Determine the [x, y] coordinate at the center of the cell enclosing the given text.  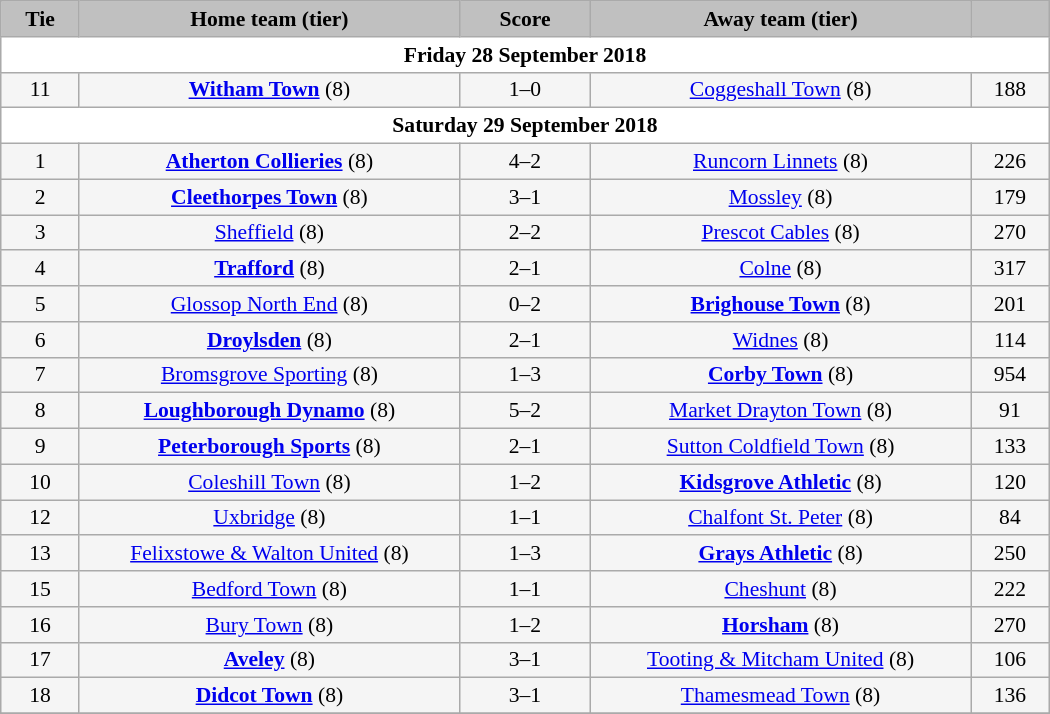
Brighouse Town (8) [781, 304]
18 [40, 696]
5 [40, 304]
179 [1010, 197]
317 [1010, 269]
Score [524, 19]
8 [40, 411]
Coggeshall Town (8) [781, 90]
Bedford Town (8) [269, 589]
12 [40, 518]
Saturday 29 September 2018 [525, 126]
Friday 28 September 2018 [525, 55]
Atherton Collieries (8) [269, 162]
Runcorn Linnets (8) [781, 162]
226 [1010, 162]
Widnes (8) [781, 340]
Peterborough Sports (8) [269, 447]
954 [1010, 375]
120 [1010, 482]
Coleshill Town (8) [269, 482]
1 [40, 162]
133 [1010, 447]
4 [40, 269]
Aveley (8) [269, 660]
4–2 [524, 162]
Home team (tier) [269, 19]
Kidsgrove Athletic (8) [781, 482]
9 [40, 447]
Loughborough Dynamo (8) [269, 411]
Corby Town (8) [781, 375]
16 [40, 625]
3 [40, 233]
Horsham (8) [781, 625]
84 [1010, 518]
Away team (tier) [781, 19]
Cleethorpes Town (8) [269, 197]
188 [1010, 90]
15 [40, 589]
2 [40, 197]
222 [1010, 589]
Prescot Cables (8) [781, 233]
Witham Town (8) [269, 90]
10 [40, 482]
Felixstowe & Walton United (8) [269, 554]
Droylsden (8) [269, 340]
114 [1010, 340]
Trafford (8) [269, 269]
Bury Town (8) [269, 625]
Chalfont St. Peter (8) [781, 518]
13 [40, 554]
106 [1010, 660]
Grays Athletic (8) [781, 554]
1–0 [524, 90]
Tooting & Mitcham United (8) [781, 660]
Market Drayton Town (8) [781, 411]
2–2 [524, 233]
250 [1010, 554]
5–2 [524, 411]
Cheshunt (8) [781, 589]
136 [1010, 696]
Sutton Coldfield Town (8) [781, 447]
0–2 [524, 304]
Uxbridge (8) [269, 518]
Sheffield (8) [269, 233]
6 [40, 340]
Bromsgrove Sporting (8) [269, 375]
Glossop North End (8) [269, 304]
7 [40, 375]
Mossley (8) [781, 197]
Didcot Town (8) [269, 696]
Colne (8) [781, 269]
11 [40, 90]
Thamesmead Town (8) [781, 696]
Tie [40, 19]
201 [1010, 304]
17 [40, 660]
91 [1010, 411]
